Output the (X, Y) coordinate of the center of the cell containing the given text.  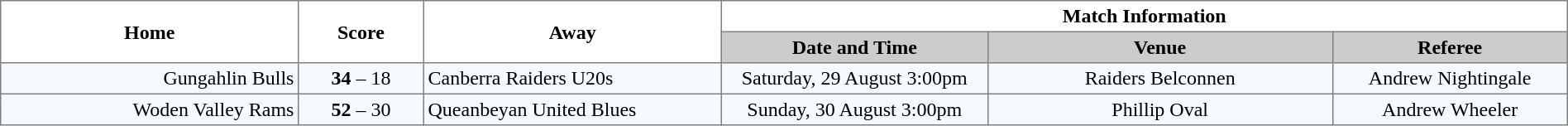
Venue (1159, 47)
52 – 30 (361, 109)
Date and Time (854, 47)
Raiders Belconnen (1159, 79)
Away (572, 31)
Gungahlin Bulls (150, 79)
Canberra Raiders U20s (572, 79)
Sunday, 30 August 3:00pm (854, 109)
Woden Valley Rams (150, 109)
Referee (1450, 47)
Phillip Oval (1159, 109)
Score (361, 31)
Match Information (1145, 17)
Queanbeyan United Blues (572, 109)
Saturday, 29 August 3:00pm (854, 79)
34 – 18 (361, 79)
Andrew Wheeler (1450, 109)
Home (150, 31)
Andrew Nightingale (1450, 79)
